Detect which cell encompasses the target text, then output its (X, Y) center coordinate. 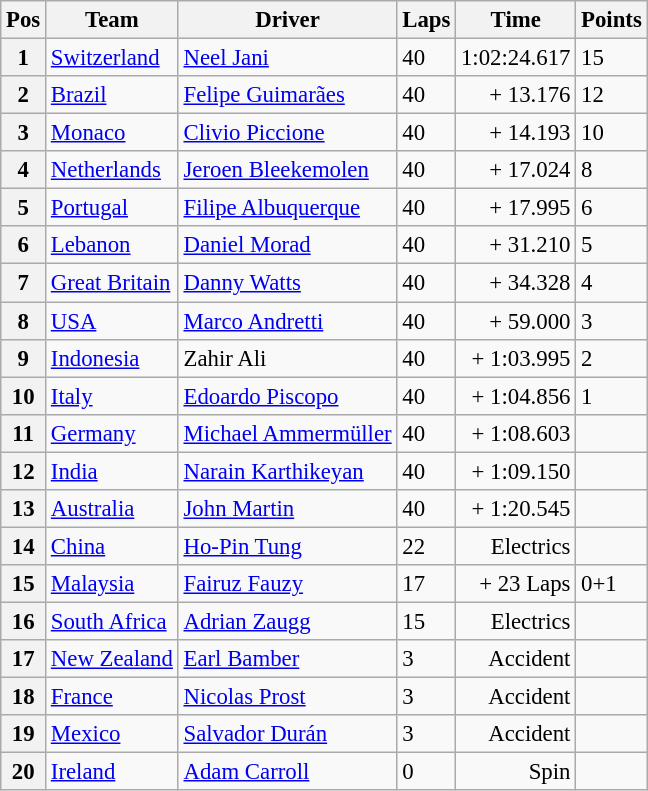
Michael Ammermüller (288, 433)
Lebanon (112, 245)
Neel Jani (288, 58)
France (112, 697)
+ 31.210 (516, 245)
+ 34.328 (516, 283)
Daniel Morad (288, 245)
Salvador Durán (288, 734)
Driver (288, 20)
Jeroen Bleekemolen (288, 170)
Mexico (112, 734)
+ 1:03.995 (516, 358)
14 (24, 546)
16 (24, 621)
Spin (516, 772)
13 (24, 509)
+ 23 Laps (516, 584)
Clivio Piccione (288, 133)
USA (112, 321)
9 (24, 358)
11 (24, 433)
Switzerland (112, 58)
+ 14.193 (516, 133)
+ 1:04.856 (516, 396)
Portugal (112, 208)
New Zealand (112, 659)
Earl Bamber (288, 659)
Italy (112, 396)
Brazil (112, 95)
Monaco (112, 133)
Points (612, 20)
+ 13.176 (516, 95)
Ireland (112, 772)
Pos (24, 20)
0 (426, 772)
Nicolas Prost (288, 697)
Netherlands (112, 170)
Adrian Zaugg (288, 621)
0+1 (612, 584)
19 (24, 734)
Edoardo Piscopo (288, 396)
Time (516, 20)
Narain Karthikeyan (288, 471)
Ho-Pin Tung (288, 546)
22 (426, 546)
Germany (112, 433)
Great Britain (112, 283)
Zahir Ali (288, 358)
Australia (112, 509)
China (112, 546)
1:02:24.617 (516, 58)
Team (112, 20)
Felipe Guimarães (288, 95)
7 (24, 283)
Laps (426, 20)
+ 1:09.150 (516, 471)
Marco Andretti (288, 321)
+ 17.995 (516, 208)
South Africa (112, 621)
+ 59.000 (516, 321)
Adam Carroll (288, 772)
20 (24, 772)
Filipe Albuquerque (288, 208)
+ 1:08.603 (516, 433)
Danny Watts (288, 283)
+ 17.024 (516, 170)
Indonesia (112, 358)
Malaysia (112, 584)
John Martin (288, 509)
Fairuz Fauzy (288, 584)
18 (24, 697)
India (112, 471)
+ 1:20.545 (516, 509)
